Search for the cell housing the specified text and yield its [x, y] center coordinate. 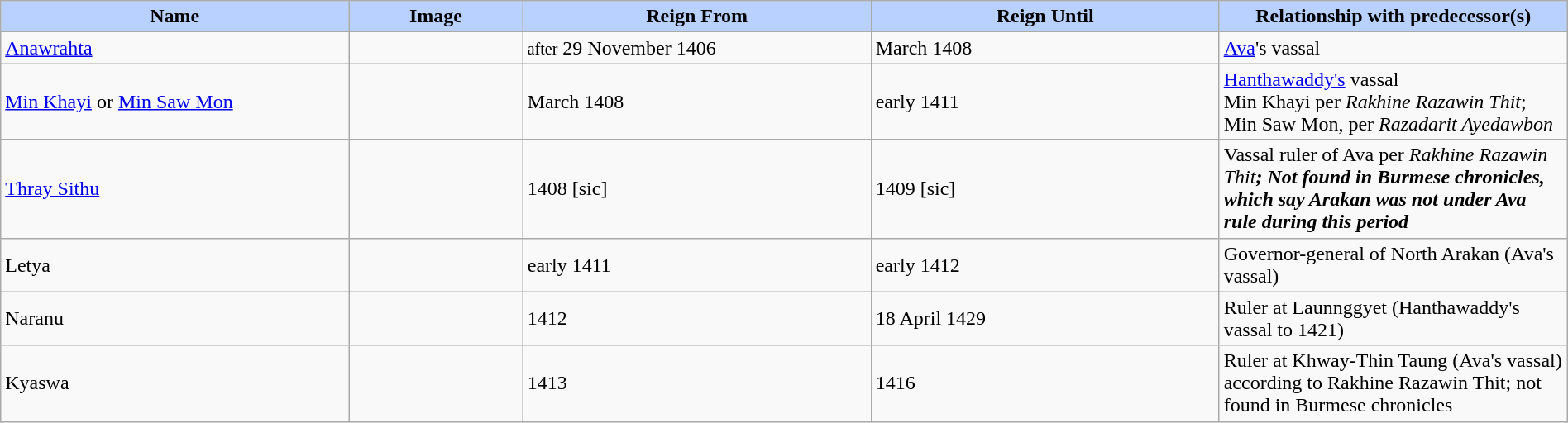
Ava's vassal [1393, 48]
Kyaswa [175, 383]
Reign From [696, 17]
Name [175, 17]
1416 [1045, 383]
Relationship with predecessor(s) [1393, 17]
Governor-general of North Arakan (Ava's vassal) [1393, 264]
Min Khayi or Min Saw Mon [175, 102]
Image [436, 17]
early 1412 [1045, 264]
Anawrahta [175, 48]
1409 [sic] [1045, 188]
Ruler at Khway-Thin Taung (Ava's vassal) according to Rakhine Razawin Thit; not found in Burmese chronicles [1393, 383]
1412 [696, 319]
Thray Sithu [175, 188]
Naranu [175, 319]
Ruler at Launnggyet (Hanthawaddy's vassal to 1421) [1393, 319]
Reign Until [1045, 17]
Vassal ruler of Ava per Rakhine Razawin Thit; Not found in Burmese chronicles, which say Arakan was not under Ava rule during this period [1393, 188]
Hanthawaddy's vassal Min Khayi per Rakhine Razawin Thit; Min Saw Mon, per Razadarit Ayedawbon [1393, 102]
18 April 1429 [1045, 319]
1413 [696, 383]
Letya [175, 264]
after 29 November 1406 [696, 48]
1408 [sic] [696, 188]
